Search for the cell housing the specified text and yield its [x, y] center coordinate. 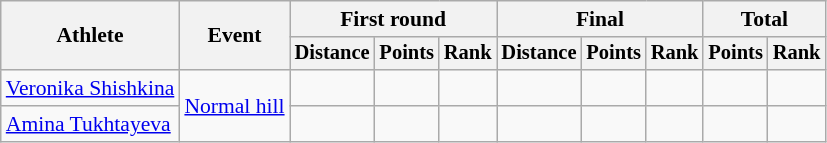
Athlete [90, 36]
Normal hill [234, 106]
Final [600, 19]
Veronika Shishkina [90, 88]
Amina Tukhtayeva [90, 124]
Total [764, 19]
Event [234, 36]
First round [394, 19]
